Capture the cell that displays the provided text and extract its (X, Y) central coordinate. 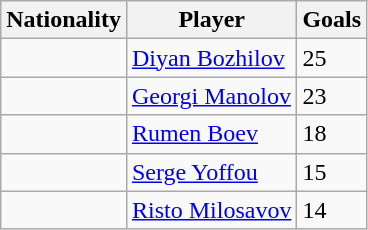
18 (332, 134)
Player (211, 20)
Rumen Boev (211, 134)
15 (332, 172)
Nationality (64, 20)
Diyan Bozhilov (211, 58)
25 (332, 58)
14 (332, 210)
Serge Yoffou (211, 172)
23 (332, 96)
Goals (332, 20)
Georgi Manolov (211, 96)
Risto Milosavov (211, 210)
